For the text-containing cell, return its midpoint in (x, y) coordinate format. 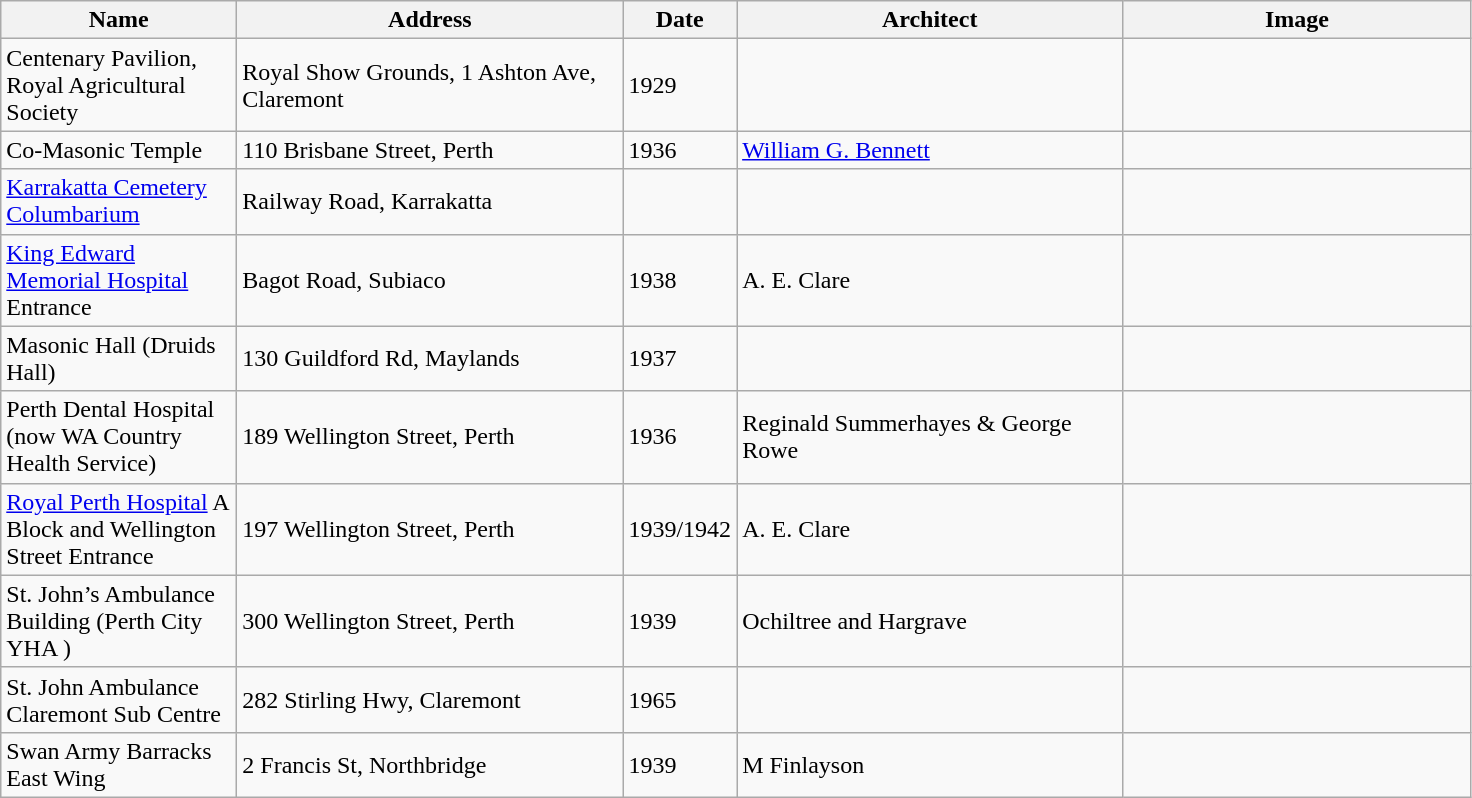
189 Wellington Street, Perth (430, 437)
St. John Ambulance Claremont Sub Centre (119, 700)
Name (119, 20)
Karrakatta Cemetery Columbarium (119, 202)
Image (1298, 20)
1929 (680, 85)
282 Stirling Hwy, Claremont (430, 700)
Ochiltree and Hargrave (930, 621)
2 Francis St, Northbridge (430, 764)
1938 (680, 280)
Bagot Road, Subiaco (430, 280)
King Edward Memorial Hospital Entrance (119, 280)
Royal Perth Hospital A Block and Wellington Street Entrance (119, 529)
Royal Show Grounds, 1 Ashton Ave, Claremont (430, 85)
300 Wellington Street, Perth (430, 621)
Centenary Pavilion, Royal Agricultural Society (119, 85)
130 Guildford Rd, Maylands (430, 358)
Railway Road, Karrakatta (430, 202)
110 Brisbane Street, Perth (430, 150)
William G. Bennett (930, 150)
Reginald Summerhayes & George Rowe (930, 437)
1937 (680, 358)
Co-Masonic Temple (119, 150)
1965 (680, 700)
197 Wellington Street, Perth (430, 529)
Perth Dental Hospital (now WA Country Health Service) (119, 437)
M Finlayson (930, 764)
Date (680, 20)
1939/1942 (680, 529)
Architect (930, 20)
St. John’s Ambulance Building (Perth City YHA ) (119, 621)
Address (430, 20)
Masonic Hall (Druids Hall) (119, 358)
Swan Army Barracks East Wing (119, 764)
